Extract the (x, y) coordinate from the center of the cell holding the provided text.  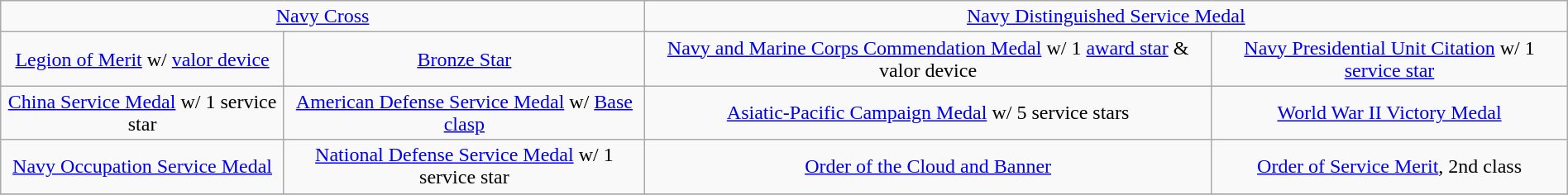
Navy and Marine Corps Commendation Medal w/ 1 award star & valor device (928, 59)
Navy Occupation Service Medal (142, 167)
China Service Medal w/ 1 service star (142, 112)
Navy Presidential Unit Citation w/ 1 service star (1389, 59)
Legion of Merit w/ valor device (142, 59)
Order of Service Merit, 2nd class (1389, 167)
Order of the Cloud and Banner (928, 167)
Bronze Star (464, 59)
American Defense Service Medal w/ Base clasp (464, 112)
World War II Victory Medal (1389, 112)
Asiatic-Pacific Campaign Medal w/ 5 service stars (928, 112)
Navy Distinguished Service Medal (1106, 17)
Navy Cross (323, 17)
National Defense Service Medal w/ 1 service star (464, 167)
